Pinpoint the cell where the given text exists, returning its (X, Y) midpoint coordinate. 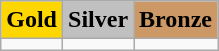
Silver (98, 20)
Gold (32, 20)
Bronze (176, 20)
